Locate the cell with the specified text and output its (X, Y) center coordinate. 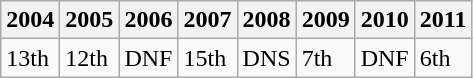
2005 (90, 20)
13th (30, 58)
2006 (148, 20)
15th (208, 58)
2004 (30, 20)
2008 (266, 20)
7th (326, 58)
12th (90, 58)
2011 (443, 20)
6th (443, 58)
DNS (266, 58)
2009 (326, 20)
2007 (208, 20)
2010 (384, 20)
